Pinpoint the cell where the given text exists, returning its [X, Y] midpoint coordinate. 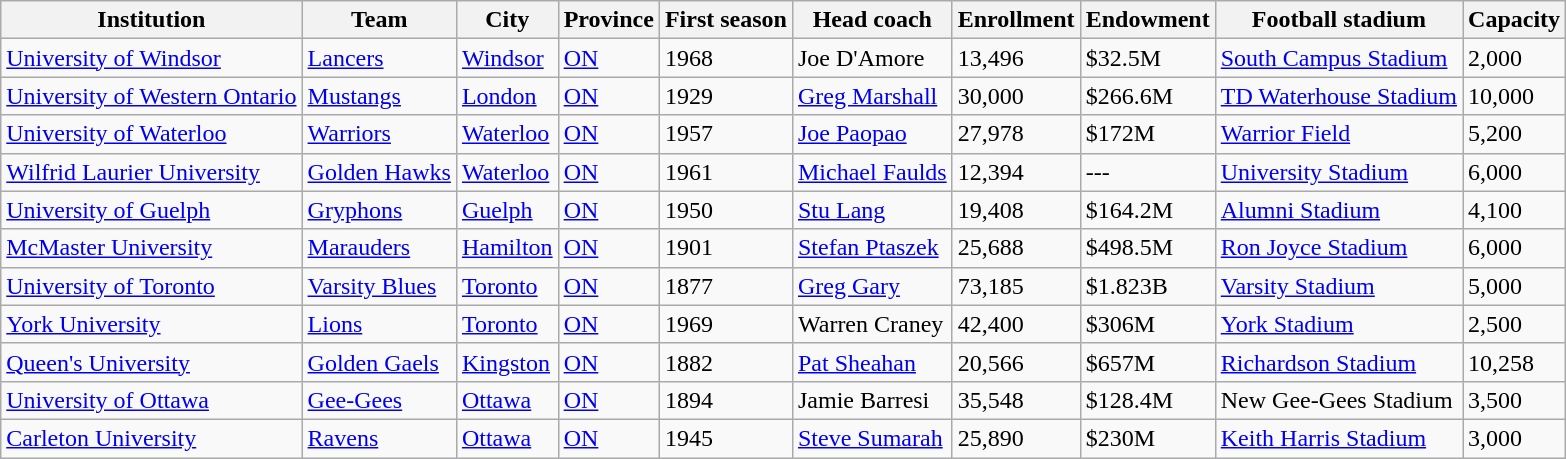
Alumni Stadium [1338, 210]
Football stadium [1338, 20]
Province [608, 20]
20,566 [1016, 362]
Michael Faulds [872, 172]
Endowment [1148, 20]
5,000 [1514, 286]
Joe D'Amore [872, 58]
Ravens [379, 438]
London [507, 96]
1882 [726, 362]
Greg Gary [872, 286]
$164.2M [1148, 210]
4,100 [1514, 210]
Mustangs [379, 96]
Guelph [507, 210]
Wilfrid Laurier University [152, 172]
2,500 [1514, 324]
Pat Sheahan [872, 362]
$657M [1148, 362]
Gee-Gees [379, 400]
30,000 [1016, 96]
2,000 [1514, 58]
Enrollment [1016, 20]
Warrior Field [1338, 134]
$230M [1148, 438]
Head coach [872, 20]
12,394 [1016, 172]
Steve Sumarah [872, 438]
Warriors [379, 134]
$498.5M [1148, 248]
Varsity Stadium [1338, 286]
1968 [726, 58]
$266.6M [1148, 96]
19,408 [1016, 210]
35,548 [1016, 400]
Stefan Ptaszek [872, 248]
$1.823B [1148, 286]
Warren Craney [872, 324]
1961 [726, 172]
University of Guelph [152, 210]
Lancers [379, 58]
University of Waterloo [152, 134]
$172M [1148, 134]
Capacity [1514, 20]
Team [379, 20]
13,496 [1016, 58]
TD Waterhouse Stadium [1338, 96]
Windsor [507, 58]
Institution [152, 20]
New Gee-Gees Stadium [1338, 400]
First season [726, 20]
Keith Harris Stadium [1338, 438]
Marauders [379, 248]
1877 [726, 286]
10,258 [1514, 362]
5,200 [1514, 134]
$128.4M [1148, 400]
10,000 [1514, 96]
$306M [1148, 324]
Carleton University [152, 438]
Richardson Stadium [1338, 362]
3,500 [1514, 400]
Greg Marshall [872, 96]
1894 [726, 400]
1901 [726, 248]
University of Ottawa [152, 400]
Varsity Blues [379, 286]
1929 [726, 96]
South Campus Stadium [1338, 58]
1950 [726, 210]
Kingston [507, 362]
York University [152, 324]
University of Toronto [152, 286]
1969 [726, 324]
--- [1148, 172]
$32.5M [1148, 58]
3,000 [1514, 438]
1945 [726, 438]
Golden Hawks [379, 172]
University of Western Ontario [152, 96]
1957 [726, 134]
Golden Gaels [379, 362]
University Stadium [1338, 172]
Joe Paopao [872, 134]
42,400 [1016, 324]
27,978 [1016, 134]
Gryphons [379, 210]
73,185 [1016, 286]
25,688 [1016, 248]
City [507, 20]
Ron Joyce Stadium [1338, 248]
Stu Lang [872, 210]
25,890 [1016, 438]
Queen's University [152, 362]
Hamilton [507, 248]
Lions [379, 324]
Jamie Barresi [872, 400]
McMaster University [152, 248]
University of Windsor [152, 58]
York Stadium [1338, 324]
